Provide the (x, y) coordinate of the cell's center where the given text is located.  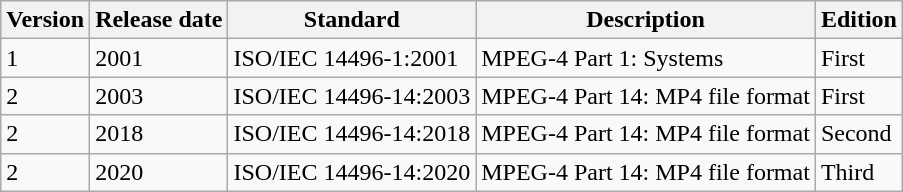
Third (858, 172)
MPEG-4 Part 1: Systems (646, 58)
Release date (159, 20)
ISO/IEC 14496-14:2020 (352, 172)
Edition (858, 20)
Description (646, 20)
Second (858, 134)
2001 (159, 58)
ISO/IEC 14496-14:2018 (352, 134)
2020 (159, 172)
2018 (159, 134)
Version (46, 20)
ISO/IEC 14496-14:2003 (352, 96)
2003 (159, 96)
ISO/IEC 14496-1:2001 (352, 58)
Standard (352, 20)
1 (46, 58)
